Capture the cell that displays the provided text and extract its (X, Y) central coordinate. 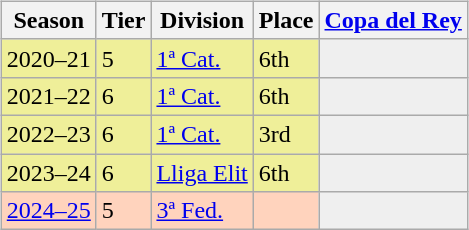
Division (202, 20)
Lliga Elit (202, 173)
Tier (124, 20)
2020–21 (48, 58)
3ª Fed. (202, 211)
2022–23 (48, 134)
Place (286, 20)
Season (48, 20)
2023–24 (48, 173)
2021–22 (48, 96)
Copa del Rey (393, 20)
2024–25 (48, 211)
3rd (286, 134)
